Identify which cell holds the provided text, then report its (X, Y) central coordinate. 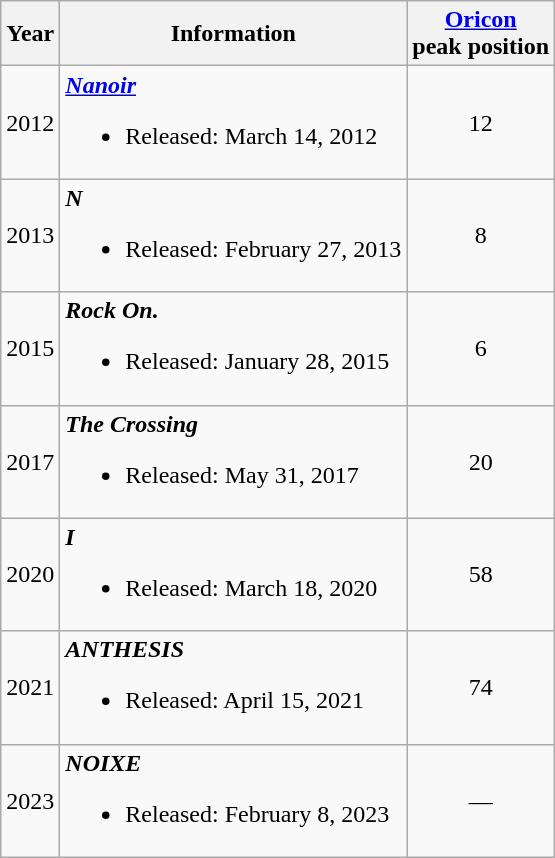
— (481, 800)
Oricon peak position (481, 34)
2015 (30, 348)
Year (30, 34)
12 (481, 122)
Information (234, 34)
20 (481, 462)
NReleased: February 27, 2013 (234, 236)
ANTHESISReleased: April 15, 2021 (234, 688)
2021 (30, 688)
2012 (30, 122)
2017 (30, 462)
2023 (30, 800)
NanoirReleased: March 14, 2012 (234, 122)
IReleased: March 18, 2020 (234, 574)
NOIXEReleased: February 8, 2023 (234, 800)
8 (481, 236)
74 (481, 688)
2013 (30, 236)
58 (481, 574)
2020 (30, 574)
The CrossingReleased: May 31, 2017 (234, 462)
Rock On.Released: January 28, 2015 (234, 348)
6 (481, 348)
